Capture the cell that displays the provided text and extract its [X, Y] central coordinate. 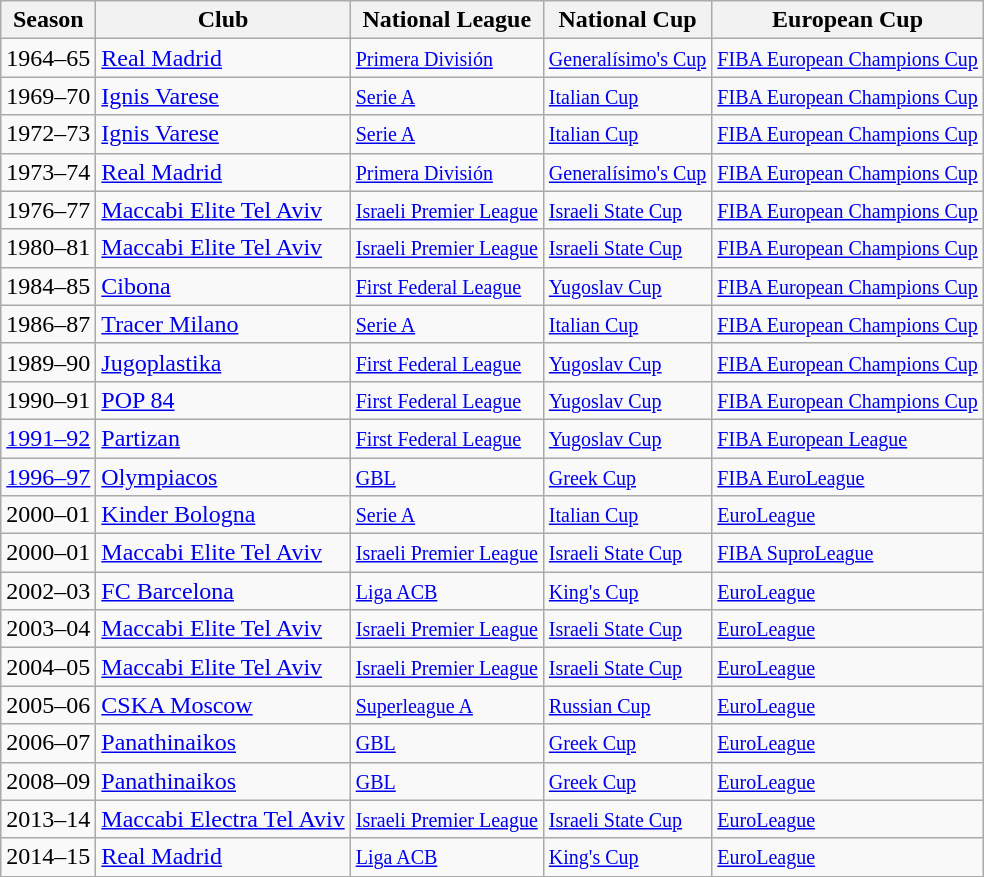
1980–81 [48, 248]
1972–73 [48, 134]
Season [48, 20]
2003–04 [48, 629]
1990–91 [48, 400]
POP 84 [223, 400]
2013–14 [48, 819]
1991–92 [48, 438]
1986–87 [48, 324]
2004–05 [48, 667]
FC Barcelona [223, 591]
1976–77 [48, 210]
CSKA Moscow [223, 705]
1984–85 [48, 286]
FIBA SuproLeague [848, 553]
1989–90 [48, 362]
Superleague A [446, 705]
2005–06 [48, 705]
Tracer Milano [223, 324]
1973–74 [48, 172]
1969–70 [48, 96]
Maccabi Electra Tel Aviv [223, 819]
2006–07 [48, 743]
National League [446, 20]
1964–65 [48, 58]
FIBA European League [848, 438]
2014–15 [48, 857]
National Cup [627, 20]
Cibona [223, 286]
Russian Cup [627, 705]
Jugoplastika [223, 362]
Partizan [223, 438]
2002–03 [48, 591]
European Cup [848, 20]
Kinder Bologna [223, 515]
1996–97 [48, 477]
2008–09 [48, 781]
Olympiacos [223, 477]
Club [223, 20]
FIBA EuroLeague [848, 477]
